Detect which cell encompasses the target text, then output its (x, y) center coordinate. 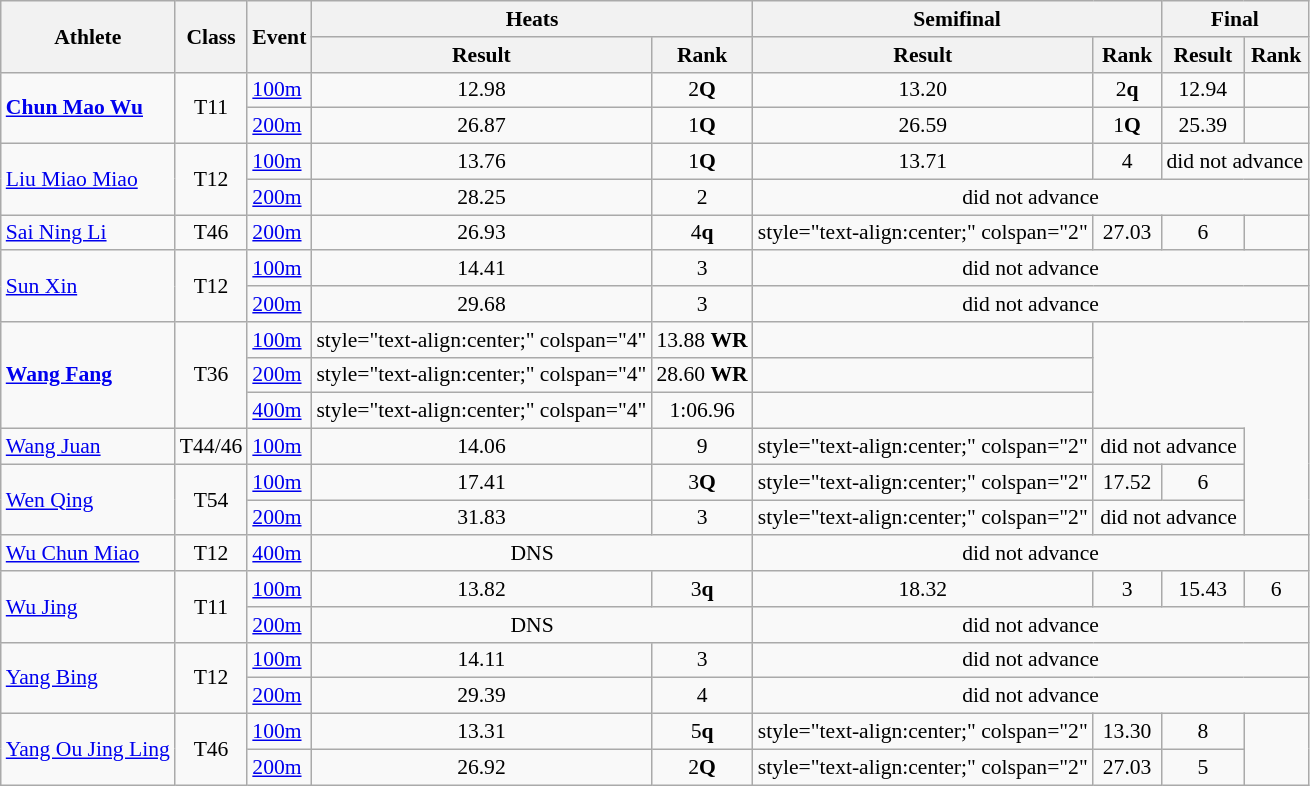
3q (702, 589)
Yang Bing (88, 678)
Wang Fang (88, 376)
13.30 (1128, 732)
2q (1128, 90)
26.59 (923, 126)
Yang Ou Jing Ling (88, 750)
17.52 (1128, 482)
28.60 WR (702, 375)
Final (1234, 19)
5 (1202, 767)
T44/46 (211, 447)
13.20 (923, 90)
18.32 (923, 589)
T54 (211, 500)
17.41 (481, 482)
13.76 (481, 162)
2 (702, 197)
5q (702, 732)
26.93 (481, 233)
Sai Ning Li (88, 233)
29.39 (481, 696)
4q (702, 233)
31.83 (481, 518)
Semifinal (958, 19)
26.87 (481, 126)
14.11 (481, 660)
T36 (211, 376)
8 (1202, 732)
28.25 (481, 197)
Event (279, 36)
14.41 (481, 269)
Heats (532, 19)
1:06.96 (702, 411)
13.71 (923, 162)
Wu Jing (88, 606)
Athlete (88, 36)
12.94 (1202, 90)
29.68 (481, 304)
13.82 (481, 589)
9 (702, 447)
Sun Xin (88, 286)
Class (211, 36)
26.92 (481, 767)
25.39 (1202, 126)
13.31 (481, 732)
Chun Mao Wu (88, 108)
14.06 (481, 447)
Liu Miao Miao (88, 180)
Wang Juan (88, 447)
3Q (702, 482)
Wu Chun Miao (88, 554)
12.98 (481, 90)
Wen Qing (88, 500)
15.43 (1202, 589)
13.88 WR (702, 340)
